Return [X, Y] of the center of cell containing provided text 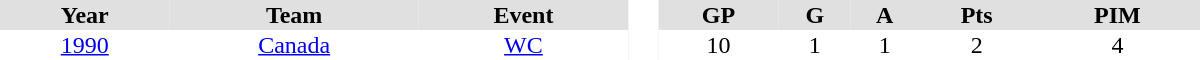
A [885, 15]
Pts [976, 15]
10 [718, 45]
Team [294, 15]
2 [976, 45]
PIM [1118, 15]
4 [1118, 45]
1990 [85, 45]
G [815, 15]
Canada [294, 45]
Year [85, 15]
GP [718, 15]
Event [524, 15]
WC [524, 45]
